From the cell containing the given text, extract its center point as [X, Y] coordinate. 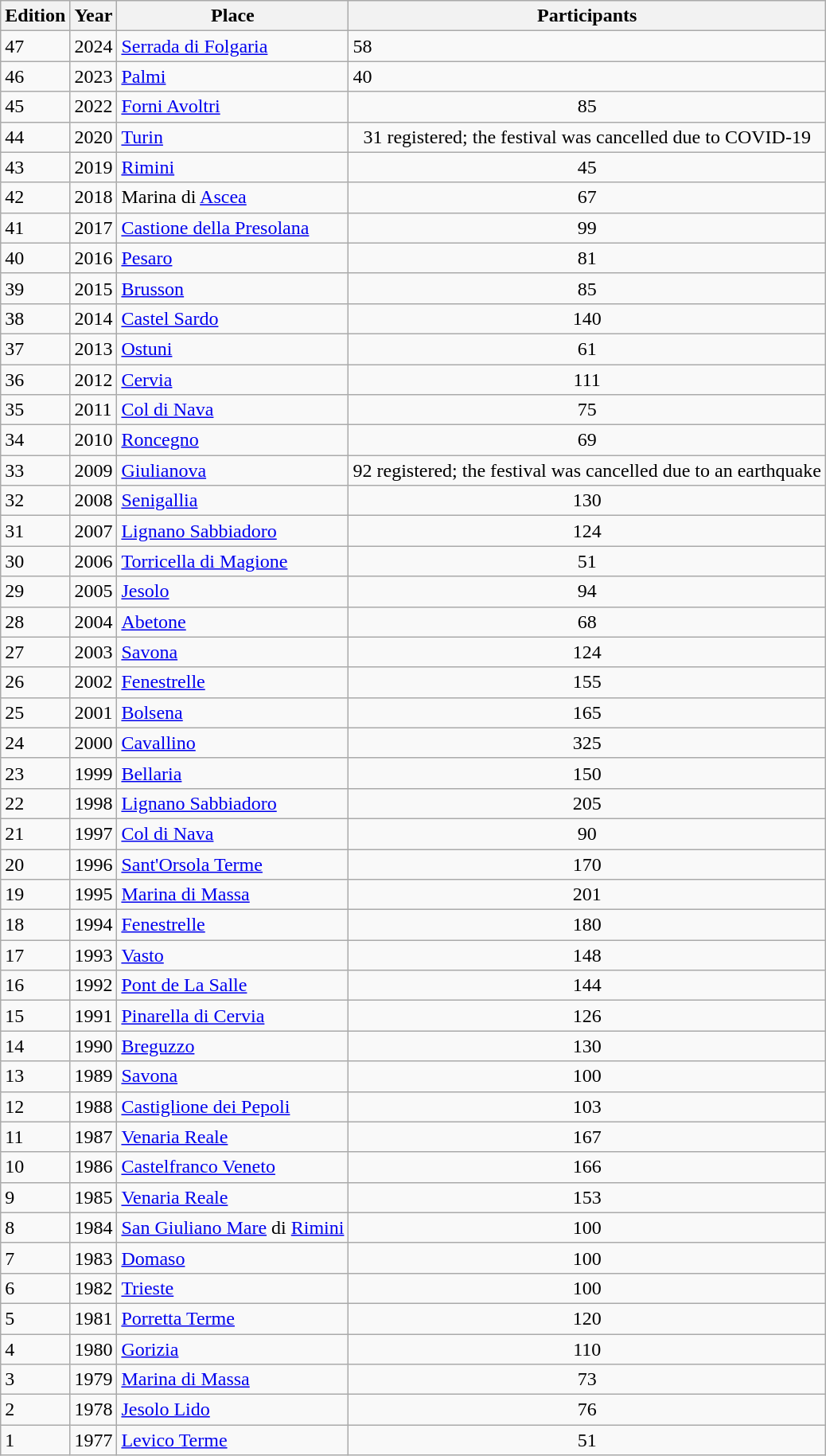
Abetone [232, 622]
2023 [94, 76]
Vasto [232, 955]
1982 [94, 1288]
90 [587, 833]
Castel Sardo [232, 318]
2001 [94, 712]
Trieste [232, 1288]
2003 [94, 652]
170 [587, 864]
20 [35, 864]
Serrada di Folgaria [232, 46]
Pinarella di Cervia [232, 1016]
1984 [94, 1228]
1979 [94, 1380]
Bellaria [232, 773]
35 [35, 410]
13 [35, 1076]
28 [35, 622]
1986 [94, 1167]
166 [587, 1167]
9 [35, 1197]
Domaso [232, 1258]
24 [35, 743]
2012 [94, 380]
2011 [94, 410]
1994 [94, 925]
2004 [94, 622]
2008 [94, 501]
46 [35, 76]
38 [35, 318]
92 registered; the festival was cancelled due to an earthquake [587, 470]
1987 [94, 1137]
30 [35, 561]
Rimini [232, 167]
1977 [94, 1440]
16 [35, 986]
1980 [94, 1349]
44 [35, 137]
111 [587, 380]
Levico Terme [232, 1440]
180 [587, 925]
1989 [94, 1076]
26 [35, 682]
Torricella di Magione [232, 561]
18 [35, 925]
68 [587, 622]
31 registered; the festival was cancelled due to COVID-19 [587, 137]
31 [35, 531]
Year [94, 16]
1998 [94, 803]
1985 [94, 1197]
76 [587, 1410]
2013 [94, 349]
Breguzzo [232, 1046]
11 [35, 1137]
Pesaro [232, 258]
126 [587, 1016]
2014 [94, 318]
2010 [94, 440]
15 [35, 1016]
Castione della Presolana [232, 228]
Forni Avoltri [232, 107]
2007 [94, 531]
Marina di Ascea [232, 197]
37 [35, 349]
27 [35, 652]
75 [587, 410]
12 [35, 1107]
19 [35, 895]
2 [35, 1410]
Cervia [232, 380]
Jesolo Lido [232, 1410]
Gorizia [232, 1349]
103 [587, 1107]
99 [587, 228]
2015 [94, 288]
2002 [94, 682]
1988 [94, 1107]
21 [35, 833]
81 [587, 258]
Giulianova [232, 470]
Roncegno [232, 440]
Cavallino [232, 743]
22 [35, 803]
150 [587, 773]
148 [587, 955]
San Giuliano Mare di Rimini [232, 1228]
Bolsena [232, 712]
2009 [94, 470]
33 [35, 470]
Porretta Terme [232, 1318]
61 [587, 349]
Pont de La Salle [232, 986]
42 [35, 197]
Edition [35, 16]
94 [587, 591]
25 [35, 712]
1 [35, 1440]
69 [587, 440]
2020 [94, 137]
2018 [94, 197]
8 [35, 1228]
2019 [94, 167]
17 [35, 955]
1993 [94, 955]
140 [587, 318]
1995 [94, 895]
36 [35, 380]
47 [35, 46]
67 [587, 197]
5 [35, 1318]
Participants [587, 16]
10 [35, 1167]
120 [587, 1318]
1983 [94, 1258]
2000 [94, 743]
41 [35, 228]
Brusson [232, 288]
1992 [94, 986]
39 [35, 288]
14 [35, 1046]
Castiglione dei Pepoli [232, 1107]
165 [587, 712]
Turin [232, 137]
1996 [94, 864]
32 [35, 501]
58 [587, 46]
23 [35, 773]
29 [35, 591]
6 [35, 1288]
7 [35, 1258]
Sant'Orsola Terme [232, 864]
1991 [94, 1016]
325 [587, 743]
Palmi [232, 76]
1981 [94, 1318]
2005 [94, 591]
1990 [94, 1046]
Castelfranco Veneto [232, 1167]
155 [587, 682]
73 [587, 1380]
2006 [94, 561]
205 [587, 803]
201 [587, 895]
1997 [94, 833]
43 [35, 167]
Jesolo [232, 591]
2017 [94, 228]
2022 [94, 107]
Place [232, 16]
Ostuni [232, 349]
110 [587, 1349]
2024 [94, 46]
3 [35, 1380]
4 [35, 1349]
1978 [94, 1410]
34 [35, 440]
153 [587, 1197]
167 [587, 1137]
2016 [94, 258]
Senigallia [232, 501]
144 [587, 986]
1999 [94, 773]
